Identify which cell holds the provided text, then report its (x, y) central coordinate. 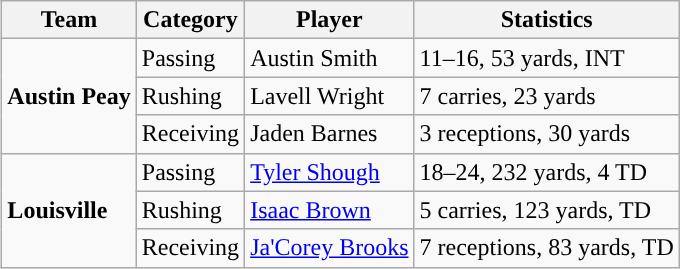
7 carries, 23 yards (546, 96)
Statistics (546, 20)
Player (330, 20)
Austin Peay (69, 96)
11–16, 53 yards, INT (546, 58)
Tyler Shough (330, 172)
18–24, 232 yards, 4 TD (546, 172)
Jaden Barnes (330, 134)
Category (190, 20)
Austin Smith (330, 58)
Isaac Brown (330, 210)
5 carries, 123 yards, TD (546, 210)
Louisville (69, 210)
Ja'Corey Brooks (330, 248)
Team (69, 20)
3 receptions, 30 yards (546, 134)
7 receptions, 83 yards, TD (546, 248)
Lavell Wright (330, 96)
